Output the (x, y) coordinate of the center of the cell containing the given text.  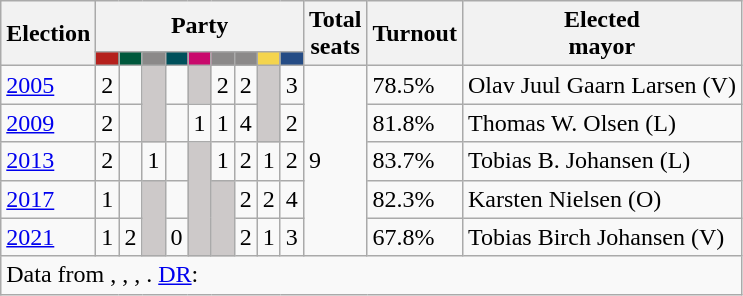
2005 (48, 85)
Electedmayor (602, 34)
Data from , , , . DR: (372, 275)
Tobias B. Johansen (L) (602, 161)
2017 (48, 199)
78.5% (415, 85)
Turnout (415, 34)
Thomas W. Olsen (L) (602, 123)
Olav Juul Gaarn Larsen (V) (602, 85)
67.8% (415, 237)
2009 (48, 123)
82.3% (415, 199)
2013 (48, 161)
Tobias Birch Johansen (V) (602, 237)
83.7% (415, 161)
Party (200, 26)
Totalseats (335, 34)
9 (335, 161)
2021 (48, 237)
81.8% (415, 123)
Karsten Nielsen (O) (602, 199)
Election (48, 34)
0 (176, 237)
